Scan for the cell matching the given text and deliver its [X, Y] coordinate at center. 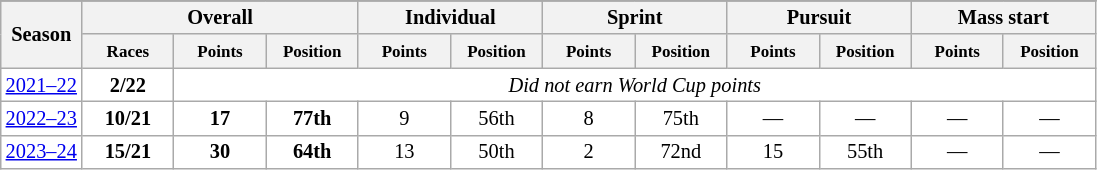
2023–24 [42, 152]
15/21 [128, 152]
Sprint [635, 17]
77th [312, 118]
Overall [220, 17]
56th [496, 118]
2 [589, 152]
15 [773, 152]
2021–22 [42, 85]
Individual [450, 17]
Races [128, 51]
8 [589, 118]
50th [496, 152]
75th [681, 118]
13 [404, 152]
2/22 [128, 85]
2022–23 [42, 118]
10/21 [128, 118]
Did not earn World Cup points [635, 85]
64th [312, 152]
9 [404, 118]
55th [865, 152]
72nd [681, 152]
Pursuit [819, 17]
Mass start [1003, 17]
Season [42, 34]
17 [220, 118]
30 [220, 152]
